Scan for the cell matching the given text and deliver its (x, y) coordinate at center. 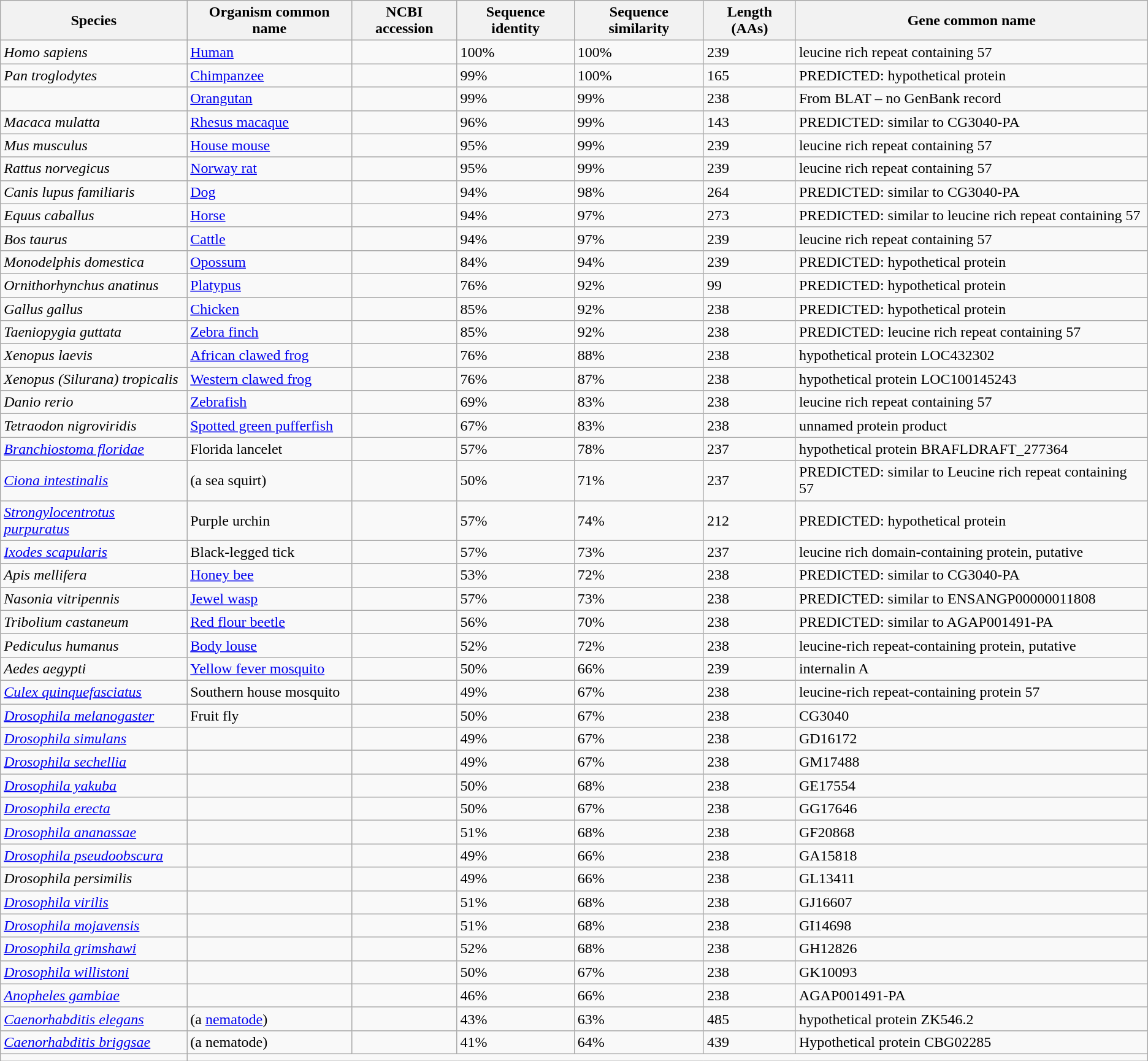
GE17554 (971, 786)
House mouse (270, 145)
Xenopus (Silurana) tropicalis (94, 379)
56% (515, 622)
CG3040 (971, 716)
Gene common name (971, 21)
Rattus norvegicus (94, 169)
leucine-rich repeat-containing protein 57 (971, 692)
Xenopus laevis (94, 356)
Organism common name (270, 21)
Body louse (270, 645)
Drosophila simulans (94, 739)
264 (749, 192)
PREDICTED: similar to AGAP001491-PA (971, 622)
165 (749, 75)
41% (515, 1042)
Sequence identity (515, 21)
PREDICTED: leucine rich repeat containing 57 (971, 332)
Nasonia vitripennis (94, 599)
hypothetical protein BRAFLDRAFT_277364 (971, 449)
Pediculus humanus (94, 645)
hypothetical protein ZK546.2 (971, 1019)
GA15818 (971, 856)
Homo sapiens (94, 52)
Caenorhabditis briggsae (94, 1042)
Red flour beetle (270, 622)
Drosophila willistoni (94, 972)
Opossum (270, 262)
Honey bee (270, 575)
Fruit fly (270, 716)
Drosophila yakuba (94, 786)
From BLAT – no GenBank record (971, 99)
Length (AAs) (749, 21)
98% (639, 192)
GH12826 (971, 949)
71% (639, 481)
96% (515, 122)
Monodelphis domestica (94, 262)
64% (639, 1042)
Drosophila pseudoobscura (94, 856)
AGAP001491-PA (971, 995)
Chimpanzee (270, 75)
Black-legged tick (270, 552)
Drosophila erecta (94, 809)
hypothetical protein LOC100145243 (971, 379)
Southern house mosquito (270, 692)
Macaca mulatta (94, 122)
Orangutan (270, 99)
88% (639, 356)
Jewel wasp (270, 599)
87% (639, 379)
(a sea squirt) (270, 481)
Culex quinquefasciatus (94, 692)
Tribolium castaneum (94, 622)
Spotted green pufferfish (270, 426)
Rhesus macaque (270, 122)
Sequence similarity (639, 21)
46% (515, 995)
GG17646 (971, 809)
143 (749, 122)
GM17488 (971, 762)
Ornithorhynchus anatinus (94, 285)
Western clawed frog (270, 379)
212 (749, 520)
leucine-rich repeat-containing protein, putative (971, 645)
74% (639, 520)
99 (749, 285)
84% (515, 262)
Ixodes scapularis (94, 552)
Dog (270, 192)
Zebrafish (270, 402)
Equus caballus (94, 215)
Platypus (270, 285)
Caenorhabditis elegans (94, 1019)
Canis lupus familiaris (94, 192)
Pan troglodytes (94, 75)
GF20868 (971, 832)
485 (749, 1019)
PREDICTED: similar to Leucine rich repeat containing 57 (971, 481)
Florida lancelet (270, 449)
GI14698 (971, 925)
78% (639, 449)
African clawed frog (270, 356)
Drosophila mojavensis (94, 925)
Mus musculus (94, 145)
hypothetical protein LOC432302 (971, 356)
Purple urchin (270, 520)
Drosophila sechellia (94, 762)
Tetraodon nigroviridis (94, 426)
Taeniopygia guttata (94, 332)
Human (270, 52)
Drosophila persimilis (94, 879)
Drosophila grimshawi (94, 949)
PREDICTED: similar to leucine rich repeat containing 57 (971, 215)
GK10093 (971, 972)
53% (515, 575)
Anopheles gambiae (94, 995)
Species (94, 21)
69% (515, 402)
Hypothetical protein CBG02285 (971, 1042)
NCBI accession (405, 21)
Gallus gallus (94, 308)
439 (749, 1042)
Zebra finch (270, 332)
unnamed protein product (971, 426)
Apis mellifera (94, 575)
63% (639, 1019)
Strongylocentrotus purpuratus (94, 520)
Cattle (270, 239)
Aedes aegypti (94, 668)
Norway rat (270, 169)
Bos taurus (94, 239)
leucine rich domain-containing protein, putative (971, 552)
Chicken (270, 308)
Drosophila ananassae (94, 832)
Branchiostoma floridae (94, 449)
GJ16607 (971, 902)
70% (639, 622)
Drosophila melanogaster (94, 716)
GD16172 (971, 739)
Drosophila virilis (94, 902)
PREDICTED: similar to ENSANGP00000011808 (971, 599)
internalin A (971, 668)
Horse (270, 215)
Danio rerio (94, 402)
43% (515, 1019)
Yellow fever mosquito (270, 668)
273 (749, 215)
GL13411 (971, 879)
Ciona intestinalis (94, 481)
